Pinpoint the cell where the given text exists, returning its (X, Y) midpoint coordinate. 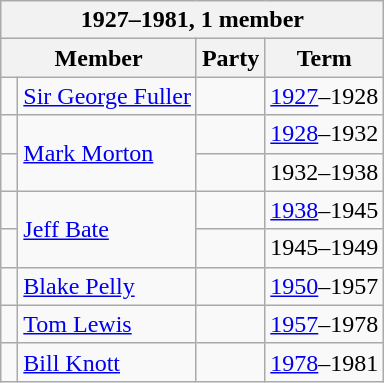
Tom Lewis (108, 324)
1932–1938 (324, 172)
1957–1978 (324, 324)
1927–1981, 1 member (192, 20)
Member (99, 58)
Mark Morton (108, 153)
1978–1981 (324, 362)
1938–1945 (324, 210)
1945–1949 (324, 248)
1927–1928 (324, 96)
1928–1932 (324, 134)
Blake Pelly (108, 286)
1950–1957 (324, 286)
Party (230, 58)
Bill Knott (108, 362)
Jeff Bate (108, 229)
Sir George Fuller (108, 96)
Term (324, 58)
